Pinpoint the cell where the given text exists, returning its (X, Y) midpoint coordinate. 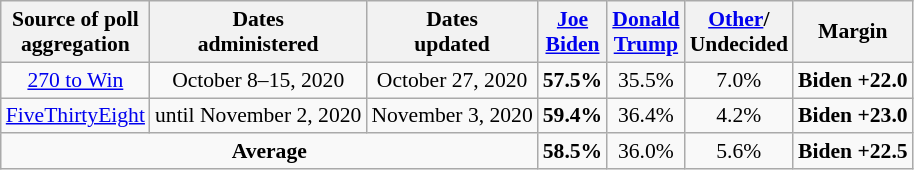
October 8–15, 2020 (258, 80)
DonaldTrump (646, 32)
November 3, 2020 (452, 116)
Biden +22.5 (853, 152)
FiveThirtyEight (76, 116)
58.5% (572, 152)
until November 2, 2020 (258, 116)
35.5% (646, 80)
270 to Win (76, 80)
Dates updated (452, 32)
57.5% (572, 80)
Biden +23.0 (853, 116)
Margin (853, 32)
59.4% (572, 116)
Other/Undecided (739, 32)
36.0% (646, 152)
36.4% (646, 116)
Dates administered (258, 32)
Average (270, 152)
JoeBiden (572, 32)
October 27, 2020 (452, 80)
7.0% (739, 80)
5.6% (739, 152)
Biden +22.0 (853, 80)
Source of pollaggregation (76, 32)
4.2% (739, 116)
